From the cell containing the given text, extract its center point as [X, Y] coordinate. 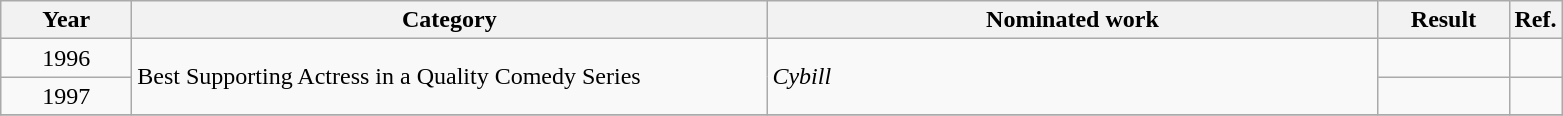
Cybill [1072, 77]
Nominated work [1072, 20]
Year [66, 20]
1996 [66, 58]
1997 [66, 96]
Ref. [1536, 20]
Category [450, 20]
Best Supporting Actress in a Quality Comedy Series [450, 77]
Result [1444, 20]
